For the text-containing cell, return its midpoint in [X, Y] coordinate format. 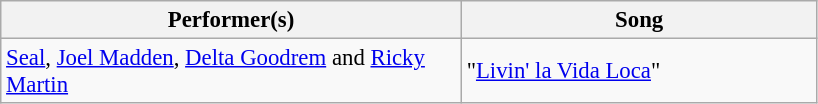
"Livin' la Vida Loca" [639, 72]
Song [639, 20]
Seal, Joel Madden, Delta Goodrem and Ricky Martin [232, 72]
Performer(s) [232, 20]
